Return [x, y] of the center of cell containing provided text 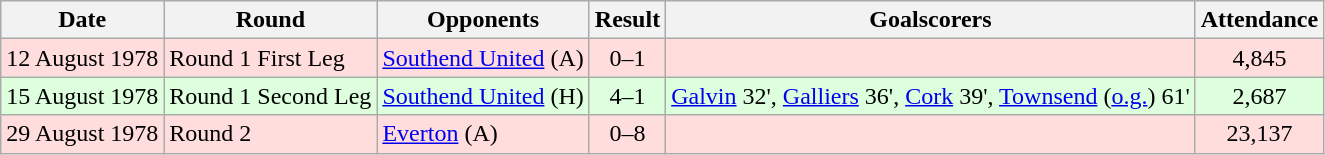
Date [82, 20]
23,137 [1259, 134]
12 August 1978 [82, 58]
4,845 [1259, 58]
Round [270, 20]
Opponents [483, 20]
4–1 [627, 96]
Round 2 [270, 134]
Result [627, 20]
0–1 [627, 58]
Round 1 Second Leg [270, 96]
Everton (A) [483, 134]
Attendance [1259, 20]
15 August 1978 [82, 96]
Round 1 First Leg [270, 58]
Galvin 32', Galliers 36', Cork 39', Townsend (o.g.) 61' [931, 96]
0–8 [627, 134]
Southend United (A) [483, 58]
2,687 [1259, 96]
29 August 1978 [82, 134]
Southend United (H) [483, 96]
Goalscorers [931, 20]
